Find where the given text appears and provide that cell's center as (x, y) coordinate. 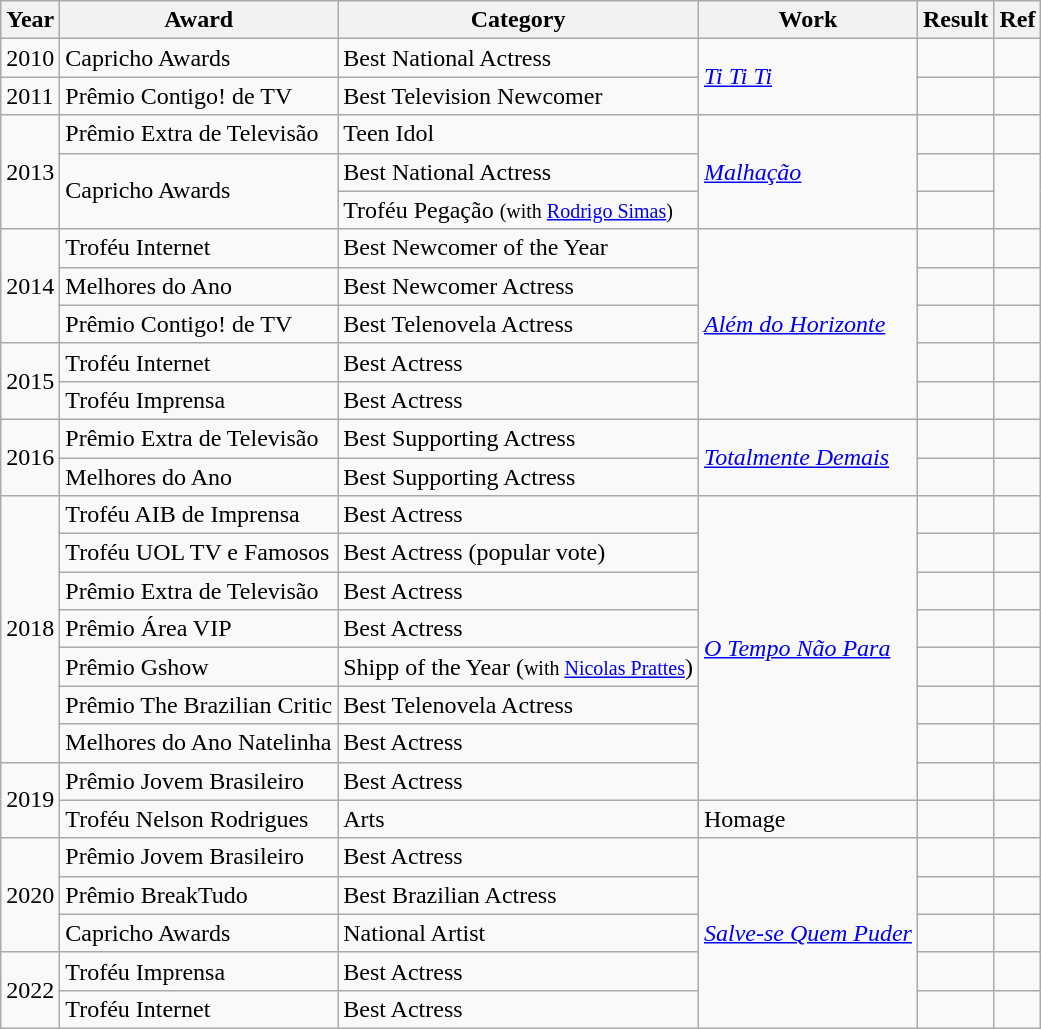
O Tempo Não Para (808, 648)
2019 (30, 800)
Best Brazilian Actress (518, 895)
Teen Idol (518, 134)
Prêmio The Brazilian Critic (199, 705)
Troféu Nelson Rodrigues (199, 819)
Work (808, 20)
2016 (30, 457)
Além do Horizonte (808, 324)
2010 (30, 58)
2011 (30, 96)
2015 (30, 381)
Ref (1018, 20)
2022 (30, 990)
Salve-se Quem Puder (808, 933)
Melhores do Ano Natelinha (199, 743)
Year (30, 20)
Malhação (808, 172)
Troféu Pegação (with Rodrigo Simas) (518, 210)
Best Newcomer of the Year (518, 248)
Prêmio Área VIP (199, 629)
Arts (518, 819)
Best Television Newcomer (518, 96)
Award (199, 20)
Shipp of the Year (with Nicolas Prattes) (518, 667)
Prêmio BreakTudo (199, 895)
Troféu UOL TV e Famosos (199, 553)
Category (518, 20)
Prêmio Gshow (199, 667)
Best Actress (popular vote) (518, 553)
Result (955, 20)
National Artist (518, 933)
2018 (30, 629)
Ti Ti Ti (808, 77)
2013 (30, 172)
Homage (808, 819)
Totalmente Demais (808, 457)
Troféu AIB de Imprensa (199, 515)
Best Newcomer Actress (518, 286)
2020 (30, 895)
2014 (30, 286)
